Determine the [x, y] coordinate at the center of the cell enclosing the given text.  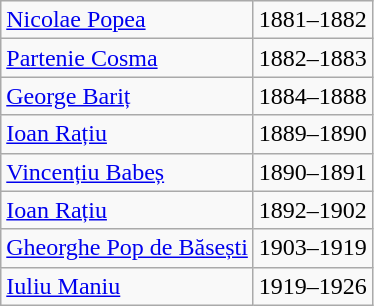
George Bariț [128, 96]
Partenie Cosma [128, 58]
1881–1882 [312, 20]
Nicolae Popea [128, 20]
1889–1890 [312, 134]
Iuliu Maniu [128, 286]
1903–1919 [312, 248]
1892–1902 [312, 210]
1919–1926 [312, 286]
Vincențiu Babeș [128, 172]
1884–1888 [312, 96]
Gheorghe Pop de Băsești [128, 248]
1890–1891 [312, 172]
1882–1883 [312, 58]
